From the cell containing the given text, extract its center point as (X, Y) coordinate. 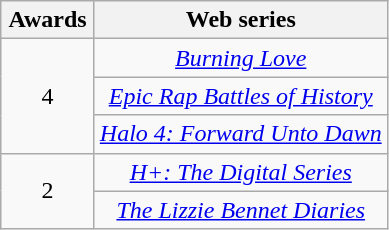
Halo 4: Forward Unto Dawn (240, 134)
The Lizzie Bennet Diaries (240, 210)
Awards (48, 20)
2 (48, 191)
Burning Love (240, 58)
Web series (240, 20)
4 (48, 96)
Epic Rap Battles of History (240, 96)
H+: The Digital Series (240, 172)
